Return the (x, y) coordinate for the center point of the cell that contains the specified text.  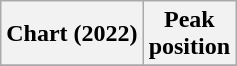
Peakposition (189, 34)
Chart (2022) (72, 34)
